Search for the cell housing the specified text and yield its [x, y] center coordinate. 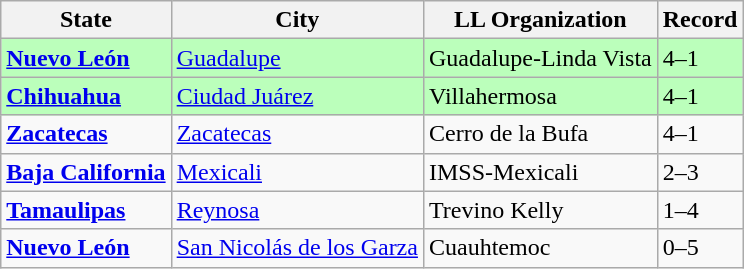
Baja California [86, 172]
Tamaulipas [86, 210]
Cuauhtemoc [540, 248]
Trevino Kelly [540, 210]
Cerro de la Bufa [540, 134]
Villahermosa [540, 96]
1–4 [700, 210]
Ciudad Juárez [297, 96]
LL Organization [540, 20]
Chihuahua [86, 96]
IMSS-Mexicali [540, 172]
City [297, 20]
Guadalupe [297, 58]
Mexicali [297, 172]
Guadalupe-Linda Vista [540, 58]
0–5 [700, 248]
Reynosa [297, 210]
State [86, 20]
2–3 [700, 172]
Record [700, 20]
San Nicolás de los Garza [297, 248]
